Determine the [x, y] coordinate at the center of the cell enclosing the given text.  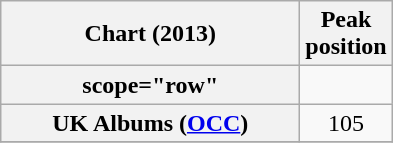
Chart (2013) [150, 34]
scope="row" [150, 85]
Peakposition [346, 34]
105 [346, 123]
UK Albums (OCC) [150, 123]
